Pinpoint the cell where the given text exists, returning its (X, Y) midpoint coordinate. 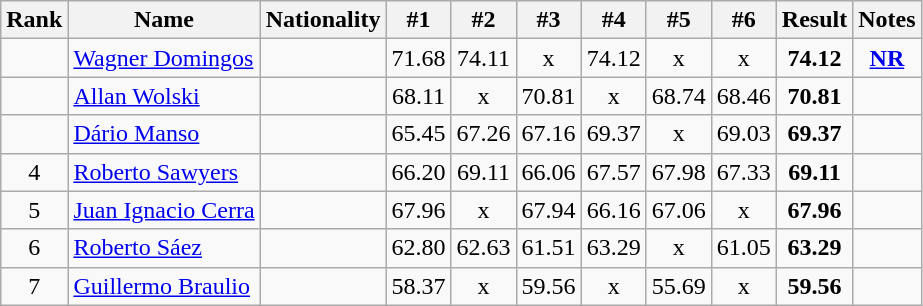
68.74 (678, 96)
74.11 (484, 58)
61.51 (548, 248)
67.98 (678, 172)
4 (34, 172)
Dário Manso (164, 134)
62.63 (484, 248)
Roberto Sáez (164, 248)
Allan Wolski (164, 96)
66.06 (548, 172)
68.11 (418, 96)
68.46 (744, 96)
Name (164, 20)
Guillermo Braulio (164, 286)
58.37 (418, 286)
66.16 (614, 210)
65.45 (418, 134)
62.80 (418, 248)
5 (34, 210)
#6 (744, 20)
67.33 (744, 172)
67.16 (548, 134)
55.69 (678, 286)
#2 (484, 20)
67.06 (678, 210)
61.05 (744, 248)
NR (887, 58)
Notes (887, 20)
66.20 (418, 172)
71.68 (418, 58)
7 (34, 286)
Wagner Domingos (164, 58)
Juan Ignacio Cerra (164, 210)
67.57 (614, 172)
Rank (34, 20)
#3 (548, 20)
#5 (678, 20)
#1 (418, 20)
Nationality (323, 20)
#4 (614, 20)
Roberto Sawyers (164, 172)
67.94 (548, 210)
Result (814, 20)
69.03 (744, 134)
67.26 (484, 134)
6 (34, 248)
